Output the [x, y] coordinate of the center of the cell containing the given text.  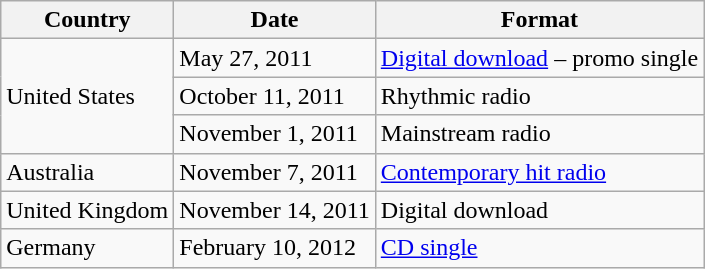
United Kingdom [88, 210]
Germany [88, 248]
Mainstream radio [539, 134]
November 7, 2011 [274, 172]
February 10, 2012 [274, 248]
Contemporary hit radio [539, 172]
November 14, 2011 [274, 210]
Digital download [539, 210]
October 11, 2011 [274, 96]
Country [88, 20]
Rhythmic radio [539, 96]
Digital download – promo single [539, 58]
Australia [88, 172]
November 1, 2011 [274, 134]
Format [539, 20]
May 27, 2011 [274, 58]
United States [88, 96]
CD single [539, 248]
Date [274, 20]
